Determine the [x, y] coordinate at the center of the cell enclosing the given text.  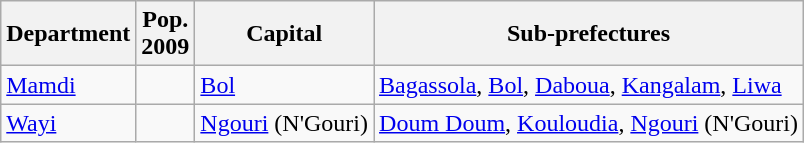
Pop.2009 [166, 34]
Mamdi [68, 85]
Doum Doum, Kouloudia, Ngouri (N'Gouri) [589, 123]
Bagassola, Bol, Daboua, Kangalam, Liwa [589, 85]
Capital [284, 34]
Wayi [68, 123]
Sub-prefectures [589, 34]
Department [68, 34]
Ngouri (N'Gouri) [284, 123]
Bol [284, 85]
